For the text-containing cell, return its midpoint in [X, Y] coordinate format. 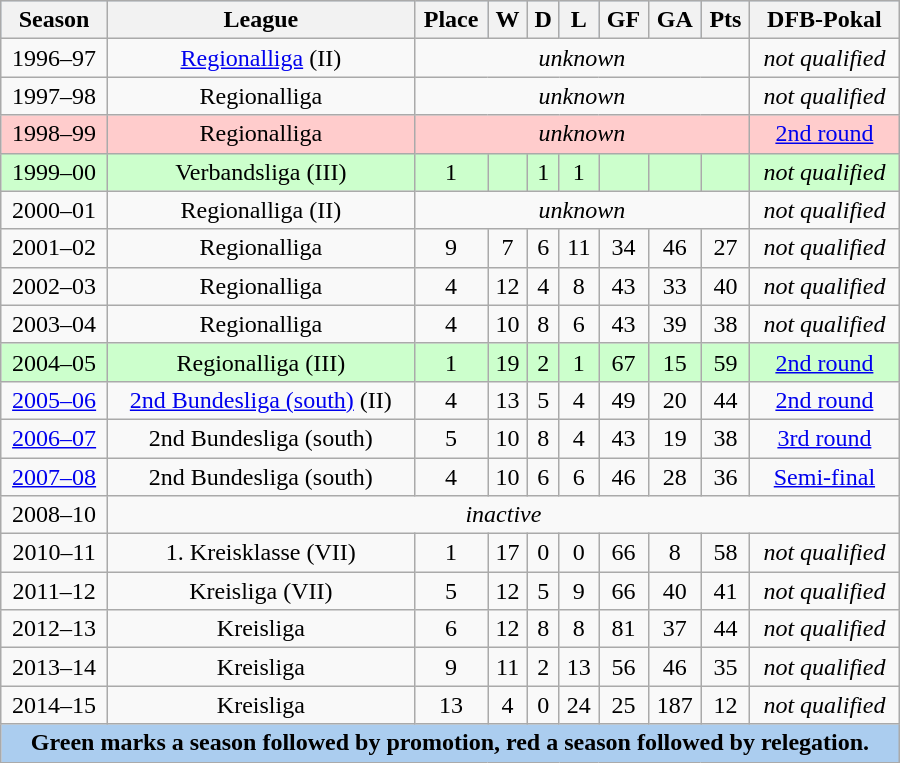
Pts [725, 20]
33 [674, 286]
Place [451, 20]
DFB-Pokal [825, 20]
34 [624, 248]
2004–05 [54, 362]
1999–00 [54, 172]
1998–99 [54, 134]
25 [624, 705]
2001–02 [54, 248]
41 [725, 591]
27 [725, 248]
2011–12 [54, 591]
3rd round [825, 438]
Kreisliga (VII) [262, 591]
1997–98 [54, 96]
2000–01 [54, 210]
W [508, 20]
49 [624, 400]
35 [725, 667]
37 [674, 629]
2006–07 [54, 438]
59 [725, 362]
1. Kreisklasse (VII) [262, 553]
20 [674, 400]
GA [674, 20]
Semi-final [825, 477]
Verbandsliga (III) [262, 172]
28 [674, 477]
58 [725, 553]
36 [725, 477]
2003–04 [54, 324]
2nd Bundesliga (south) (II) [262, 400]
GF [624, 20]
7 [508, 248]
1996–97 [54, 58]
2005–06 [54, 400]
League [262, 20]
56 [624, 667]
2010–11 [54, 553]
17 [508, 553]
2012–13 [54, 629]
L [578, 20]
Green marks a season followed by promotion, red a season followed by relegation. [450, 743]
Regionalliga (III) [262, 362]
2007–08 [54, 477]
inactive [504, 515]
2013–14 [54, 667]
D [543, 20]
2002–03 [54, 286]
24 [578, 705]
67 [624, 362]
15 [674, 362]
2008–10 [54, 515]
Season [54, 20]
2014–15 [54, 705]
187 [674, 705]
39 [674, 324]
81 [624, 629]
